Locate the cell with the specified text and output its (x, y) center coordinate. 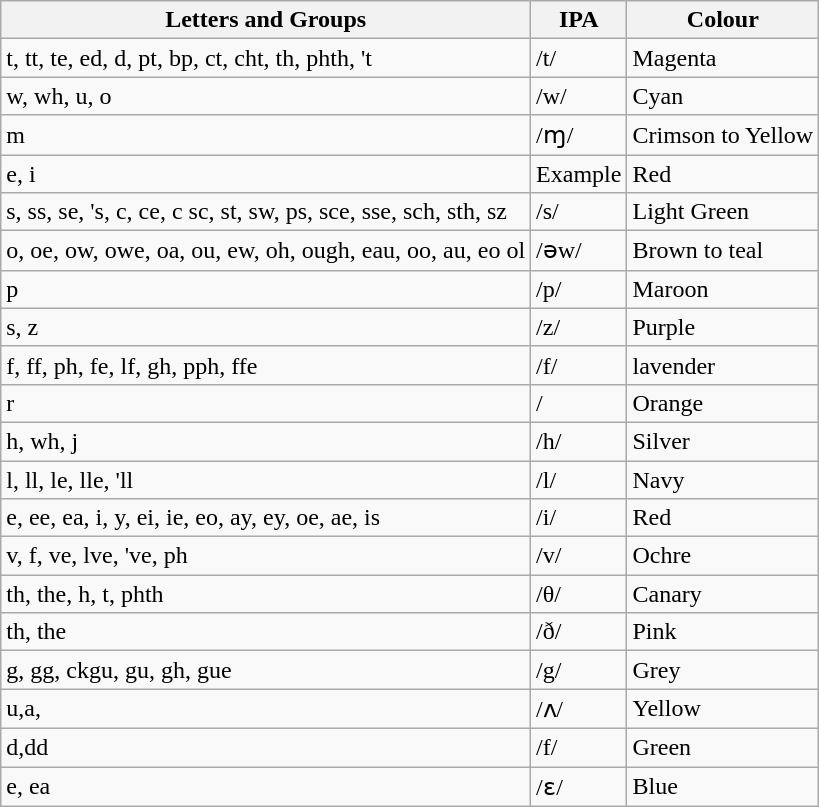
th, the (266, 632)
Brown to teal (723, 251)
Blue (723, 786)
/ð/ (579, 632)
o, oe, ow, owe, oa, ou, ew, oh, ough, eau, oo, au, eo ol (266, 251)
/w/ (579, 96)
l, ll, le, lle, 'll (266, 479)
/g/ (579, 670)
IPA (579, 20)
/i/ (579, 518)
/z/ (579, 327)
Ochre (723, 556)
m (266, 135)
/əw/ (579, 251)
Orange (723, 403)
/ (579, 403)
p (266, 289)
s, ss, se, 's, c, ce, c sc, st, sw, ps, sce, sse, sch, sth, sz (266, 212)
Grey (723, 670)
e, ea (266, 786)
Navy (723, 479)
Canary (723, 594)
s, z (266, 327)
v, f, ve, lve, 've, ph (266, 556)
Cyan (723, 96)
Example (579, 173)
Yellow (723, 709)
Light Green (723, 212)
/l/ (579, 479)
Crimson to Yellow (723, 135)
f, ff, ph, fe, lf, gh, pph, ffe (266, 365)
Colour (723, 20)
/t/ (579, 58)
Letters and Groups (266, 20)
Purple (723, 327)
d,dd (266, 747)
/ɛ/ (579, 786)
lavender (723, 365)
g, gg, ckgu, gu, gh, gue (266, 670)
u,a, (266, 709)
/θ/ (579, 594)
/ɱ/ (579, 135)
r (266, 403)
e, i (266, 173)
th, the, h, t, phth (266, 594)
Pink (723, 632)
e, ee, ea, i, y, ei, ie, eo, ay, ey, oe, ae, is (266, 518)
/p/ (579, 289)
/s/ (579, 212)
t, tt, te, ed, d, pt, bp, ct, cht, th, phth, 't (266, 58)
Silver (723, 441)
/ʌ/ (579, 709)
w, wh, u, o (266, 96)
Green (723, 747)
h, wh, j (266, 441)
/h/ (579, 441)
Magenta (723, 58)
/v/ (579, 556)
Maroon (723, 289)
